Identify which cell holds the provided text, then report its [X, Y] central coordinate. 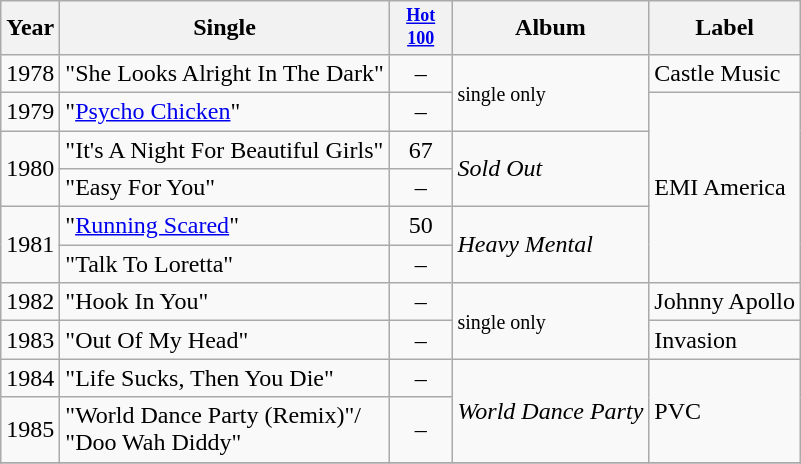
50 [420, 226]
1981 [30, 245]
"Out Of My Head" [225, 340]
1985 [30, 430]
"Running Scared" [225, 226]
"World Dance Party (Remix)"/"Doo Wah Diddy" [225, 430]
Year [30, 28]
Label [725, 28]
Castle Music [725, 73]
Invasion [725, 340]
PVC [725, 410]
1980 [30, 169]
"Easy For You" [225, 188]
Heavy Mental [550, 245]
EMI America [725, 187]
67 [420, 150]
Johnny Apollo [725, 302]
"Psycho Chicken" [225, 111]
Single [225, 28]
1979 [30, 111]
Hot 100 [420, 28]
"It's A Night For Beautiful Girls" [225, 150]
1978 [30, 73]
1982 [30, 302]
Album [550, 28]
"Talk To Loretta" [225, 264]
1983 [30, 340]
"She Looks Alright In The Dark" [225, 73]
World Dance Party [550, 410]
1984 [30, 378]
Sold Out [550, 169]
"Hook In You" [225, 302]
"Life Sucks, Then You Die" [225, 378]
